Provide the [x, y] coordinate of the cell's center where the given text is located.  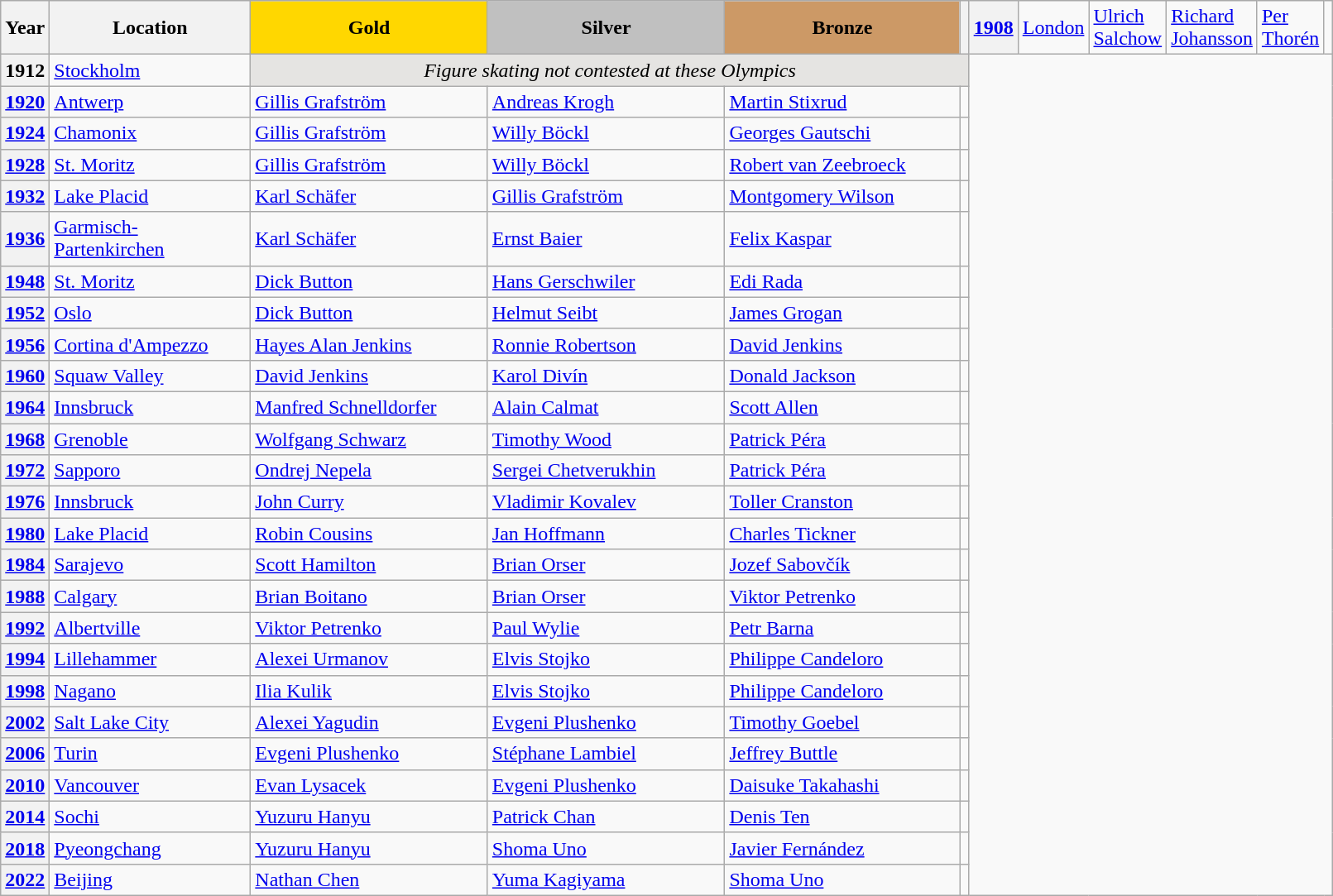
Squaw Valley [151, 376]
2018 [25, 848]
1988 [25, 597]
Vancouver [151, 785]
Alain Calmat [606, 407]
Petr Barna [842, 628]
Richard Johansson [1212, 28]
Charles Tickner [842, 534]
Yuma Kagiyama [606, 879]
Jeffrey Buttle [842, 754]
Ilia Kulik [369, 691]
Scott Allen [842, 407]
London [1053, 28]
Alexei Urmanov [369, 659]
Garmisch-Partenkirchen [151, 238]
Denis Ten [842, 817]
Nagano [151, 691]
Lillehammer [151, 659]
Turin [151, 754]
2014 [25, 817]
2022 [25, 879]
Chamonix [151, 133]
Salt Lake City [151, 722]
Javier Fernández [842, 848]
2006 [25, 754]
Brian Boitano [369, 597]
1912 [25, 70]
1908 [993, 28]
Hayes Alan Jenkins [369, 344]
1984 [25, 565]
Hans Gerschwiler [606, 281]
Gold [369, 28]
1920 [25, 102]
Georges Gautschi [842, 133]
Donald Jackson [842, 376]
1964 [25, 407]
Beijing [151, 879]
Felix Kaspar [842, 238]
Karol Divín [606, 376]
James Grogan [842, 313]
Edi Rada [842, 281]
1956 [25, 344]
1928 [25, 165]
Per Thorén [1290, 28]
1992 [25, 628]
1924 [25, 133]
Jozef Sabovčík [842, 565]
Nathan Chen [369, 879]
Stéphane Lambiel [606, 754]
1952 [25, 313]
Robin Cousins [369, 534]
Robert van Zeebroeck [842, 165]
Daisuke Takahashi [842, 785]
Alexei Yagudin [369, 722]
Antwerp [151, 102]
1998 [25, 691]
Oslo [151, 313]
Martin Stixrud [842, 102]
Location [151, 28]
Figure skating not contested at these Olympics [610, 70]
Calgary [151, 597]
1932 [25, 196]
Sarajevo [151, 565]
Jan Hoffmann [606, 534]
1980 [25, 534]
Timothy Wood [606, 439]
Grenoble [151, 439]
1936 [25, 238]
Pyeongchang [151, 848]
Sapporo [151, 471]
Albertville [151, 628]
Paul Wylie [606, 628]
Ulrich Salchow [1128, 28]
1948 [25, 281]
Helmut Seibt [606, 313]
Montgomery Wilson [842, 196]
Timothy Goebel [842, 722]
Year [25, 28]
Patrick Chan [606, 817]
2010 [25, 785]
Bronze [842, 28]
Vladimir Kovalev [606, 502]
Silver [606, 28]
Manfred Schnelldorfer [369, 407]
John Curry [369, 502]
Wolfgang Schwarz [369, 439]
Cortina d'Ampezzo [151, 344]
Toller Cranston [842, 502]
1968 [25, 439]
Andreas Krogh [606, 102]
Stockholm [151, 70]
Scott Hamilton [369, 565]
Sochi [151, 817]
1976 [25, 502]
Ronnie Robertson [606, 344]
Ernst Baier [606, 238]
1972 [25, 471]
1960 [25, 376]
2002 [25, 722]
Evan Lysacek [369, 785]
1994 [25, 659]
Sergei Chetverukhin [606, 471]
Ondrej Nepela [369, 471]
